Determine the [x, y] coordinate at the center of the cell enclosing the given text.  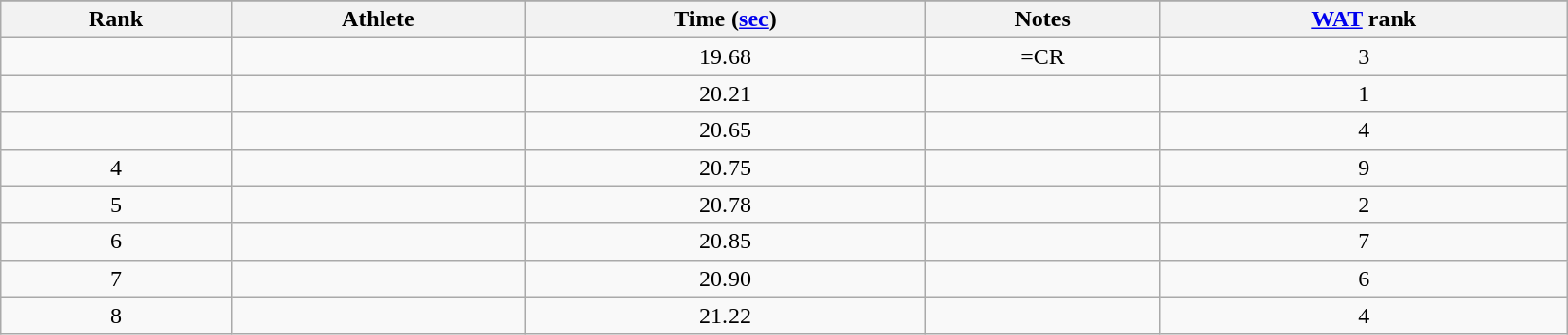
2 [1365, 205]
WAT rank [1365, 19]
21.22 [724, 316]
Rank [117, 19]
Athlete [378, 19]
5 [117, 205]
3 [1365, 56]
20.85 [724, 242]
9 [1365, 167]
Notes [1043, 19]
Time (sec) [724, 19]
1 [1365, 93]
19.68 [724, 56]
8 [117, 316]
20.21 [724, 93]
20.90 [724, 279]
20.75 [724, 167]
=CR [1043, 56]
20.65 [724, 130]
20.78 [724, 205]
